Search for the cell housing the specified text and yield its [X, Y] center coordinate. 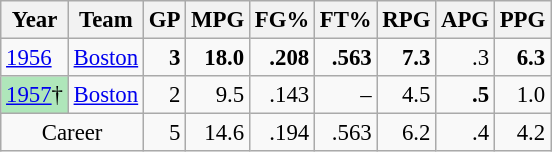
Year [35, 20]
APG [466, 20]
Team [106, 20]
14.6 [218, 133]
GP [164, 20]
9.5 [218, 95]
FG% [282, 20]
Career [72, 133]
3 [164, 58]
– [346, 95]
.208 [282, 58]
5 [164, 133]
.4 [466, 133]
2 [164, 95]
.194 [282, 133]
1956 [35, 58]
1.0 [522, 95]
6.2 [406, 133]
.3 [466, 58]
4.5 [406, 95]
1957† [35, 95]
MPG [218, 20]
7.3 [406, 58]
4.2 [522, 133]
PPG [522, 20]
.5 [466, 95]
RPG [406, 20]
FT% [346, 20]
18.0 [218, 58]
.143 [282, 95]
6.3 [522, 58]
